Search for the cell housing the specified text and yield its (x, y) center coordinate. 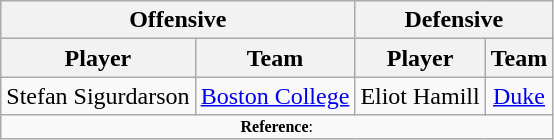
Duke (519, 96)
Offensive (178, 20)
Defensive (454, 20)
Boston College (275, 96)
Reference: (277, 127)
Eliot Hamill (420, 96)
Stefan Sigurdarson (98, 96)
